Pinpoint the cell where the given text exists, returning its (x, y) midpoint coordinate. 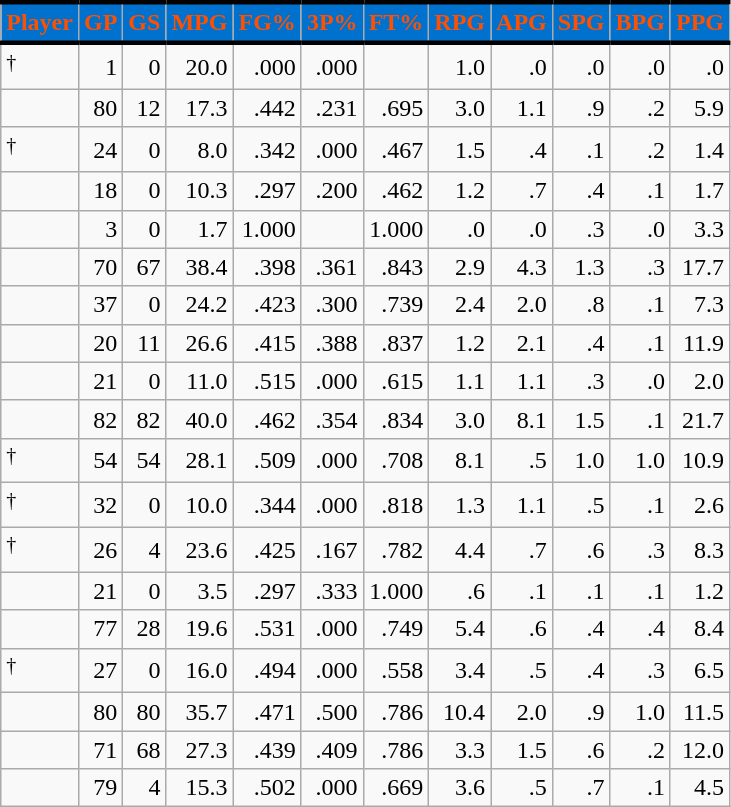
.834 (396, 419)
.200 (332, 191)
.167 (332, 550)
2.9 (460, 267)
3.6 (460, 788)
2.6 (700, 506)
.708 (396, 460)
4.5 (700, 788)
38.4 (200, 267)
.423 (267, 305)
11.0 (200, 381)
8.0 (200, 150)
.843 (396, 267)
5.4 (460, 629)
10.9 (700, 460)
2.4 (460, 305)
8.3 (700, 550)
.439 (267, 750)
.739 (396, 305)
18 (100, 191)
RPG (460, 22)
.333 (332, 591)
26 (100, 550)
.818 (396, 506)
4.3 (522, 267)
GP (100, 22)
17.3 (200, 108)
68 (144, 750)
.471 (267, 712)
.231 (332, 108)
Player (40, 22)
11 (144, 343)
28.1 (200, 460)
APG (522, 22)
27.3 (200, 750)
.615 (396, 381)
23.6 (200, 550)
.415 (267, 343)
.361 (332, 267)
12.0 (700, 750)
SPG (581, 22)
1 (100, 66)
.558 (396, 670)
FT% (396, 22)
10.0 (200, 506)
5.9 (700, 108)
.500 (332, 712)
24 (100, 150)
.695 (396, 108)
27 (100, 670)
15.3 (200, 788)
8.4 (700, 629)
MPG (200, 22)
16.0 (200, 670)
77 (100, 629)
12 (144, 108)
10.3 (200, 191)
.782 (396, 550)
67 (144, 267)
3 (100, 229)
.409 (332, 750)
79 (100, 788)
17.7 (700, 267)
10.4 (460, 712)
6.5 (700, 670)
26.6 (200, 343)
2.1 (522, 343)
BPG (640, 22)
.425 (267, 550)
.354 (332, 419)
.344 (267, 506)
1.4 (700, 150)
28 (144, 629)
32 (100, 506)
70 (100, 267)
.398 (267, 267)
FG% (267, 22)
20 (100, 343)
PPG (700, 22)
.494 (267, 670)
.502 (267, 788)
11.5 (700, 712)
GS (144, 22)
.300 (332, 305)
37 (100, 305)
.388 (332, 343)
40.0 (200, 419)
.442 (267, 108)
.509 (267, 460)
3.5 (200, 591)
.515 (267, 381)
20.0 (200, 66)
.749 (396, 629)
11.9 (700, 343)
24.2 (200, 305)
35.7 (200, 712)
.342 (267, 150)
.467 (396, 150)
7.3 (700, 305)
.531 (267, 629)
3P% (332, 22)
21.7 (700, 419)
.669 (396, 788)
.837 (396, 343)
19.6 (200, 629)
3.4 (460, 670)
71 (100, 750)
.8 (581, 305)
4.4 (460, 550)
